Pinpoint the cell where the given text exists, returning its [x, y] midpoint coordinate. 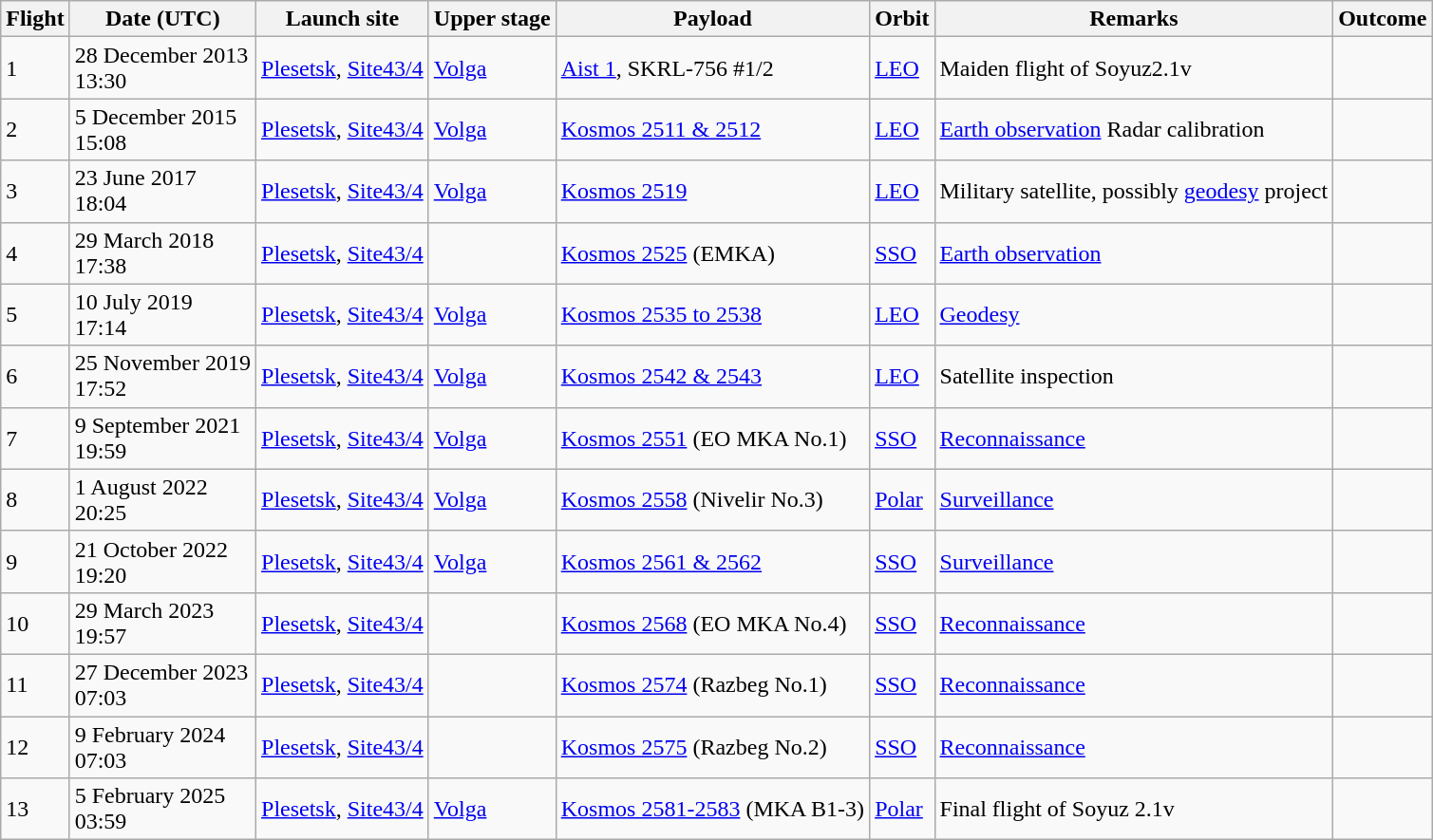
11 [35, 685]
25 November 201917:52 [162, 376]
Date (UTC) [162, 19]
Earth observation [1134, 252]
2 [35, 129]
5 [35, 315]
9 February 202407:03 [162, 746]
9 [35, 562]
Kosmos 2525 (EMKA) [712, 252]
Aist 1, SKRL-756 #1/2 [712, 68]
1 August 202220:25 [162, 499]
Kosmos 2535 to 2538 [712, 315]
Kosmos 2551 (EO MKA No.1) [712, 439]
4 [35, 252]
28 December 201313:30 [162, 68]
Kosmos 2511 & 2512 [712, 129]
8 [35, 499]
Kosmos 2574 (Razbeg No.1) [712, 685]
Geodesy [1134, 315]
Remarks [1134, 19]
Upper stage [492, 19]
12 [35, 746]
10 July 201917:14 [162, 315]
Kosmos 2568 (EO MKA No.4) [712, 623]
1 [35, 68]
Satellite inspection [1134, 376]
10 [35, 623]
21 October 202219:20 [162, 562]
13 [35, 809]
29 March 202319:57 [162, 623]
23 June 201718:04 [162, 192]
27 December 202307:03 [162, 685]
Final flight of Soyuz 2.1v [1134, 809]
Maiden flight of Soyuz2.1v [1134, 68]
Orbit [902, 19]
Kosmos 2575 (Razbeg No.2) [712, 746]
Flight [35, 19]
6 [35, 376]
Kosmos 2519 [712, 192]
Launch site [343, 19]
5 February 202503:59 [162, 809]
Kosmos 2558 (Nivelir No.3) [712, 499]
7 [35, 439]
Kosmos 2542 & 2543 [712, 376]
Kosmos 2561 & 2562 [712, 562]
3 [35, 192]
Military satellite, possibly geodesy project [1134, 192]
29 March 201817:38 [162, 252]
9 September 202119:59 [162, 439]
Kosmos 2581-2583 (MKA B1-3) [712, 809]
Outcome [1383, 19]
5 December 201515:08 [162, 129]
Earth observation Radar calibration [1134, 129]
Payload [712, 19]
